Return [X, Y] of the center of cell containing provided text 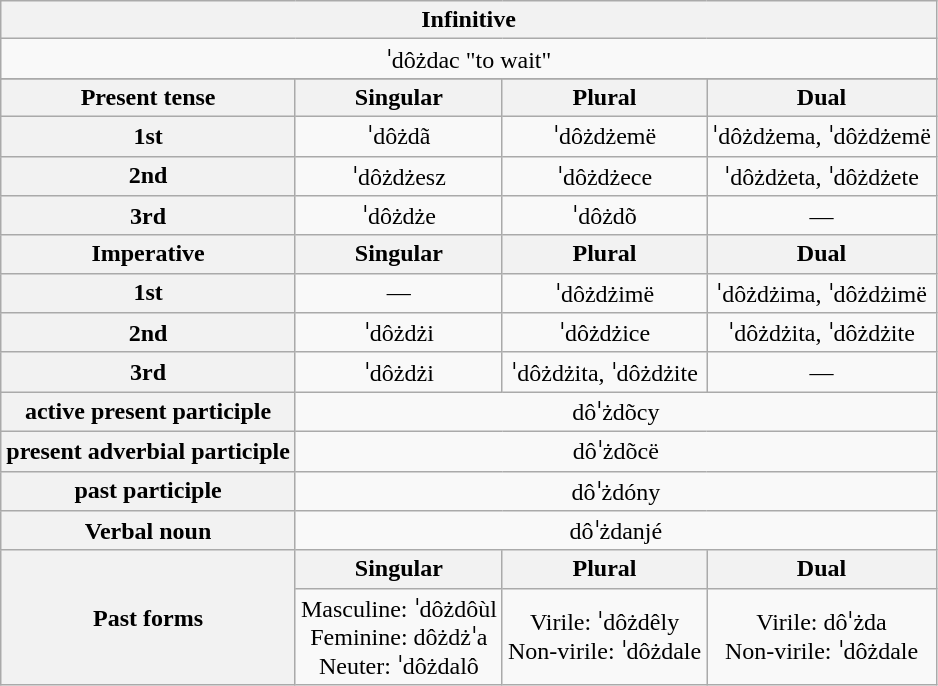
dôˈżdóny [616, 491]
ˈdôżdżeta, ˈdôżdżete [822, 176]
Verbal noun [148, 531]
ˈdôżdżece [604, 176]
Infinitive [469, 20]
dôˈżdõcy [616, 412]
Virile: ˈdôżdêlyNon-virile: ˈdôżdale [604, 636]
dôˈżdanjé [616, 531]
ˈdôżdżemë [604, 136]
ˈdôżdże [398, 216]
dôˈżdõcë [616, 451]
Masculine: ˈdôżdôùlFeminine: dôżdżˈaNeuter: ˈdôżdalô [398, 636]
ˈdôżdõ [604, 216]
ˈdôżdac "to wait" [469, 59]
Present tense [148, 97]
Virile: dôˈżdaNon-virile: ˈdôżdale [822, 636]
present adverbial participle [148, 451]
active present participle [148, 412]
ˈdôżdżima, ˈdôżdżimë [822, 293]
past participle [148, 491]
Past forms [148, 618]
ˈdôżdżimë [604, 293]
ˈdôżdżesz [398, 176]
ˈdôżdã [398, 136]
Imperative [148, 254]
ˈdôżdżice [604, 333]
ˈdôżdżema, ˈdôżdżemë [822, 136]
